Identify which cell holds the provided text, then report its (X, Y) central coordinate. 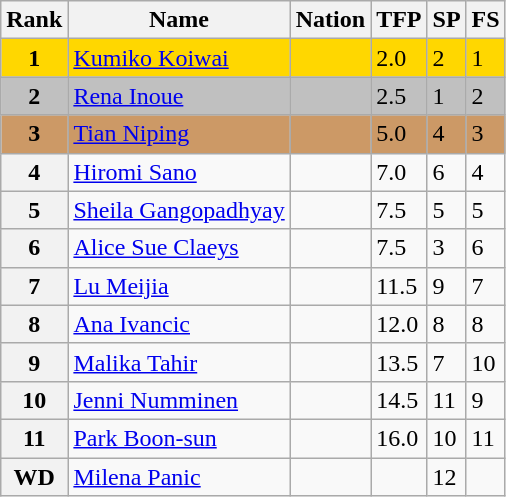
Jenni Numminen (179, 400)
12 (446, 477)
13.5 (399, 362)
Ana Ivancic (179, 324)
Nation (330, 20)
11.5 (399, 286)
WD (34, 477)
Hiromi Sano (179, 172)
SP (446, 20)
FS (486, 20)
2.5 (399, 96)
Milena Panic (179, 477)
Malika Tahir (179, 362)
12.0 (399, 324)
Tian Niping (179, 134)
7.0 (399, 172)
Rank (34, 20)
Alice Sue Claeys (179, 248)
5.0 (399, 134)
Rena Inoue (179, 96)
2.0 (399, 58)
Name (179, 20)
Kumiko Koiwai (179, 58)
14.5 (399, 400)
TFP (399, 20)
Park Boon-sun (179, 438)
16.0 (399, 438)
Lu Meijia (179, 286)
Sheila Gangopadhyay (179, 210)
